Search for the cell housing the specified text and yield its (x, y) center coordinate. 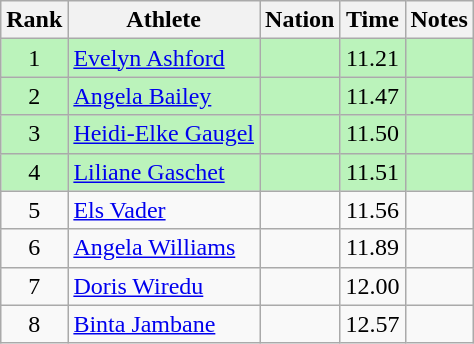
Evelyn Ashford (164, 58)
2 (34, 96)
8 (34, 324)
11.89 (372, 248)
11.51 (372, 172)
Time (372, 20)
Doris Wiredu (164, 286)
Notes (439, 20)
11.56 (372, 210)
6 (34, 248)
11.50 (372, 134)
11.21 (372, 58)
5 (34, 210)
12.00 (372, 286)
Heidi-Elke Gaugel (164, 134)
7 (34, 286)
Angela Williams (164, 248)
4 (34, 172)
Athlete (164, 20)
Binta Jambane (164, 324)
Rank (34, 20)
11.47 (372, 96)
Nation (300, 20)
12.57 (372, 324)
Els Vader (164, 210)
Angela Bailey (164, 96)
1 (34, 58)
Liliane Gaschet (164, 172)
3 (34, 134)
